Return [X, Y] of the center of cell containing provided text 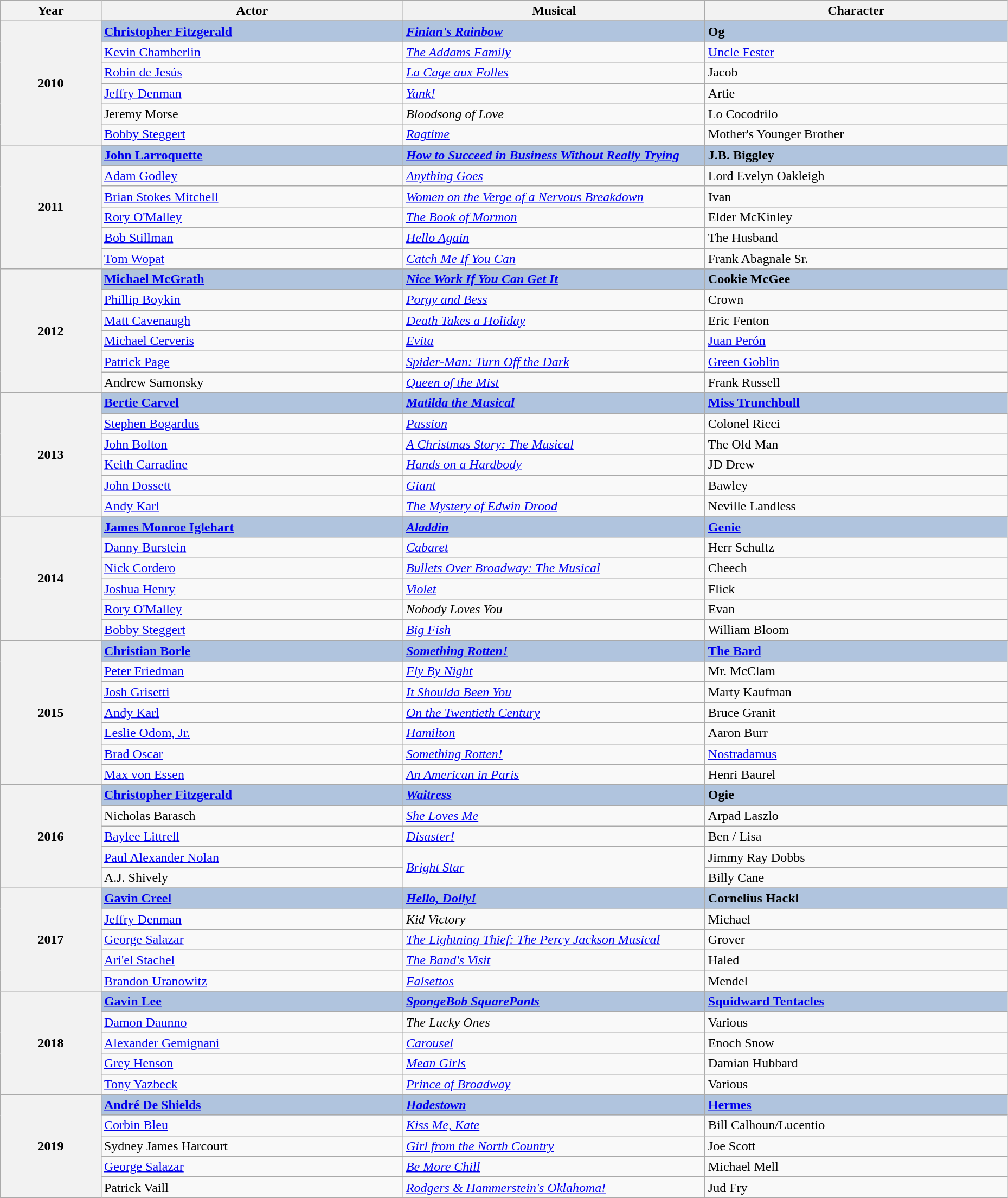
Anything Goes [554, 176]
Michael Cerveris [252, 341]
Jeremy Morse [252, 114]
Lord Evelyn Oakleigh [856, 176]
Elder McKinley [856, 217]
Year [51, 11]
Hands on a Hardbody [554, 465]
Billy Cane [856, 877]
Christian Borle [252, 651]
Keith Carradine [252, 465]
The Old Man [856, 444]
Hello, Dolly! [554, 898]
Ari'el Stachel [252, 960]
Flick [856, 588]
Aladdin [554, 527]
Bullets Over Broadway: The Musical [554, 568]
Ben / Lisa [856, 836]
Giant [554, 485]
2011 [51, 207]
Bruce Granit [856, 713]
Evan [856, 610]
Matilda the Musical [554, 403]
Danny Burstein [252, 547]
Nick Cordero [252, 568]
Brad Oscar [252, 754]
Carousel [554, 1043]
Patrick Page [252, 362]
Ivan [856, 196]
Tom Wopat [252, 259]
Joshua Henry [252, 588]
Death Takes a Holiday [554, 321]
2015 [51, 713]
Leslie Odom, Jr. [252, 733]
Patrick Vaill [252, 1187]
Juan Perón [856, 341]
Matt Cavenaugh [252, 321]
2012 [51, 331]
André De Shields [252, 1105]
Musical [554, 11]
A Christmas Story: The Musical [554, 444]
Girl from the North Country [554, 1146]
Henri Baurel [856, 774]
Tony Yazbeck [252, 1084]
Kevin Chamberlin [252, 52]
Nobody Loves You [554, 610]
Enoch Snow [856, 1043]
Cornelius Hackl [856, 898]
Uncle Fester [856, 52]
Michael [856, 919]
Hamilton [554, 733]
It Shoulda Been You [554, 692]
Squidward Tentacles [856, 1002]
Hermes [856, 1105]
Andrew Samonsky [252, 382]
2014 [51, 578]
The Book of Mormon [554, 217]
Josh Grisetti [252, 692]
Fly By Night [554, 671]
Gavin Creel [252, 898]
Lo Cocodrilo [856, 114]
La Cage aux Folles [554, 73]
Grey Henson [252, 1064]
Baylee Littrell [252, 836]
Be More Chill [554, 1167]
Mendel [856, 981]
Peter Friedman [252, 671]
Arpad Laszlo [856, 816]
Miss Trunchbull [856, 403]
James Monroe Iglehart [252, 527]
Jacob [856, 73]
Mother's Younger Brother [856, 134]
Evita [554, 341]
Damon Daunno [252, 1022]
Brian Stokes Mitchell [252, 196]
Sydney James Harcourt [252, 1146]
Big Fish [554, 630]
Joe Scott [856, 1146]
On the Twentieth Century [554, 713]
John Dossett [252, 485]
Women on the Verge of a Nervous Breakdown [554, 196]
SpongeBob SquarePants [554, 1002]
JD Drew [856, 465]
Crown [856, 300]
Catch Me If You Can [554, 259]
J.B. Biggley [856, 155]
2013 [51, 454]
2018 [51, 1043]
The Band's Visit [554, 960]
Bertie Carvel [252, 403]
Rodgers & Hammerstein's Oklahoma! [554, 1187]
Bob Stillman [252, 238]
William Bloom [856, 630]
Cookie McGee [856, 279]
Ogie [856, 795]
Damian Hubbard [856, 1064]
Gavin Lee [252, 1002]
Alexander Gemignani [252, 1043]
The Addams Family [554, 52]
Actor [252, 11]
Kiss Me, Kate [554, 1125]
Og [856, 31]
Jimmy Ray Dobbs [856, 857]
2019 [51, 1146]
Green Goblin [856, 362]
How to Succeed in Business Without Really Trying [554, 155]
Disaster! [554, 836]
Grover [856, 940]
Brandon Uranowitz [252, 981]
Bawley [856, 485]
Queen of the Mist [554, 382]
Passion [554, 424]
Nicholas Barasch [252, 816]
The Husband [856, 238]
Robin de Jesús [252, 73]
John Larroquette [252, 155]
Frank Russell [856, 382]
Hadestown [554, 1105]
A.J. Shively [252, 877]
Michael McGrath [252, 279]
Mean Girls [554, 1064]
The Lucky Ones [554, 1022]
Haled [856, 960]
Cheech [856, 568]
Ragtime [554, 134]
Genie [856, 527]
Bright Star [554, 867]
Bill Calhoun/Lucentio [856, 1125]
Hello Again [554, 238]
The Bard [856, 651]
Spider-Man: Turn Off the Dark [554, 362]
Nostradamus [856, 754]
Neville Landless [856, 506]
Violet [554, 588]
The Mystery of Edwin Drood [554, 506]
Cabaret [554, 547]
Bloodsong of Love [554, 114]
Prince of Broadway [554, 1084]
Phillip Boykin [252, 300]
Falsettos [554, 981]
Marty Kaufman [856, 692]
Character [856, 11]
An American in Paris [554, 774]
Artie [856, 93]
2010 [51, 83]
Paul Alexander Nolan [252, 857]
Mr. McClam [856, 671]
Corbin Bleu [252, 1125]
Waitress [554, 795]
Herr Schultz [856, 547]
Nice Work If You Can Get It [554, 279]
Colonel Ricci [856, 424]
Eric Fenton [856, 321]
Adam Godley [252, 176]
Porgy and Bess [554, 300]
She Loves Me [554, 816]
2017 [51, 939]
Aaron Burr [856, 733]
Michael Mell [856, 1167]
Finian's Rainbow [554, 31]
The Lightning Thief: The Percy Jackson Musical [554, 940]
Jud Fry [856, 1187]
Kid Victory [554, 919]
Max von Essen [252, 774]
Stephen Bogardus [252, 424]
Yank! [554, 93]
Frank Abagnale Sr. [856, 259]
2016 [51, 836]
John Bolton [252, 444]
